Provide the [x, y] coordinate of the cell's center where the given text is located.  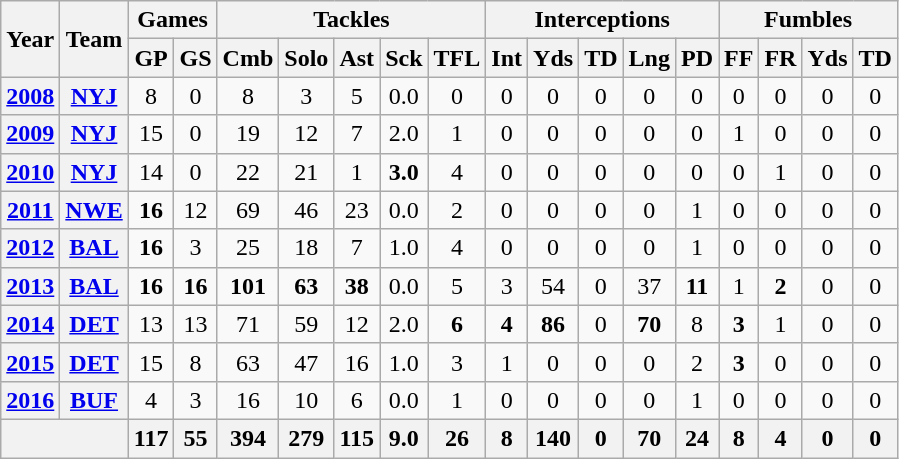
TFL [457, 58]
47 [306, 362]
Games [172, 20]
GS [196, 58]
37 [649, 286]
BUF [94, 400]
Lng [649, 58]
PD [696, 58]
Solo [306, 58]
115 [357, 438]
71 [248, 324]
279 [306, 438]
140 [554, 438]
24 [696, 438]
Interceptions [602, 20]
21 [306, 172]
Ast [357, 58]
59 [306, 324]
Year [30, 39]
54 [554, 286]
86 [554, 324]
394 [248, 438]
2010 [30, 172]
Int [507, 58]
2011 [30, 210]
26 [457, 438]
2016 [30, 400]
101 [248, 286]
19 [248, 134]
38 [357, 286]
Fumbles [808, 20]
14 [151, 172]
55 [196, 438]
2014 [30, 324]
FR [780, 58]
18 [306, 248]
Team [94, 39]
2009 [30, 134]
25 [248, 248]
Tackles [352, 20]
FF [739, 58]
69 [248, 210]
2008 [30, 96]
11 [696, 286]
10 [306, 400]
NWE [94, 210]
23 [357, 210]
3.0 [404, 172]
Cmb [248, 58]
2013 [30, 286]
117 [151, 438]
46 [306, 210]
22 [248, 172]
GP [151, 58]
9.0 [404, 438]
2012 [30, 248]
Sck [404, 58]
2015 [30, 362]
